Provide the [X, Y] coordinate of the cell's center where the given text is located.  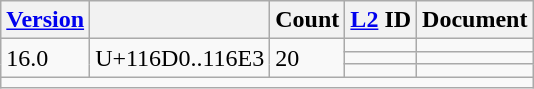
Document [475, 20]
20 [308, 58]
Version [46, 20]
U+116D0..116E3 [180, 58]
16.0 [46, 58]
Count [308, 20]
L2 ID [381, 20]
